Capture the cell that displays the provided text and extract its [X, Y] central coordinate. 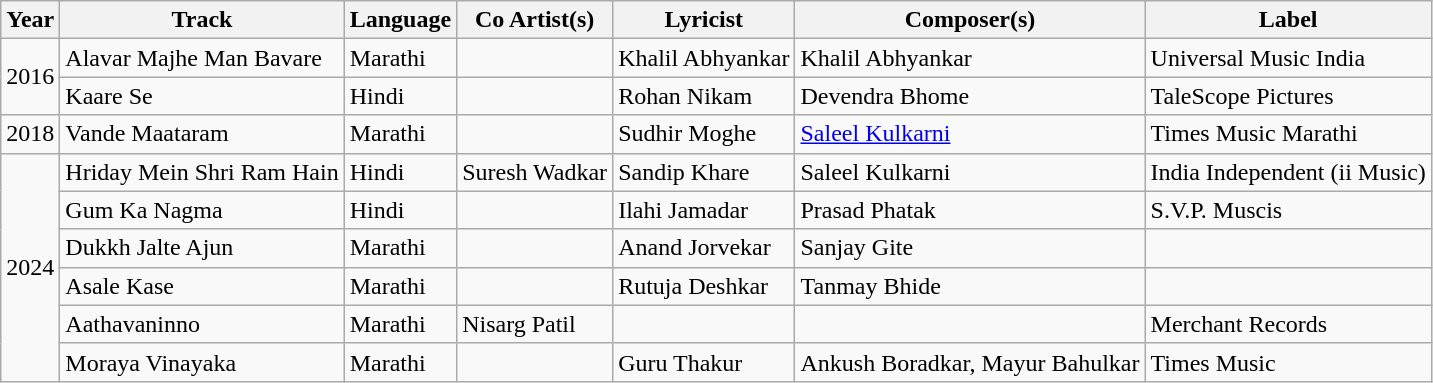
Lyricist [704, 20]
S.V.P. Muscis [1288, 210]
Kaare Se [202, 96]
India Independent (ii Music) [1288, 172]
2018 [30, 134]
Aathavaninno [202, 324]
Nisarg Patil [535, 324]
2024 [30, 267]
Vande Maataram [202, 134]
Sanjay Gite [970, 248]
Rutuja Deshkar [704, 286]
Sudhir Moghe [704, 134]
Devendra Bhome [970, 96]
Times Music [1288, 362]
Anand Jorvekar [704, 248]
Times Music Marathi [1288, 134]
TaleScope Pictures [1288, 96]
Ankush Boradkar, Mayur Bahulkar [970, 362]
Gum Ka Nagma [202, 210]
2016 [30, 77]
Universal Music India [1288, 58]
Co Artist(s) [535, 20]
Merchant Records [1288, 324]
Asale Kase [202, 286]
Tanmay Bhide [970, 286]
Hriday Mein Shri Ram Hain [202, 172]
Moraya Vinayaka [202, 362]
Ilahi Jamadar [704, 210]
Sandip Khare [704, 172]
Label [1288, 20]
Alavar Majhe Man Bavare [202, 58]
Rohan Nikam [704, 96]
Composer(s) [970, 20]
Suresh Wadkar [535, 172]
Year [30, 20]
Language [400, 20]
Dukkh Jalte Ajun [202, 248]
Track [202, 20]
Prasad Phatak [970, 210]
Guru Thakur [704, 362]
